Search for the cell housing the specified text and yield its [X, Y] center coordinate. 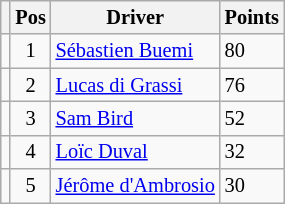
Pos [30, 17]
2 [30, 85]
Loïc Duval [136, 152]
5 [30, 186]
Sam Bird [136, 118]
Sébastien Buemi [136, 51]
30 [252, 186]
1 [30, 51]
Jérôme d'Ambrosio [136, 186]
Points [252, 17]
Driver [136, 17]
Lucas di Grassi [136, 85]
32 [252, 152]
3 [30, 118]
52 [252, 118]
4 [30, 152]
80 [252, 51]
76 [252, 85]
